Provide the [X, Y] coordinate of the cell's center where the given text is located.  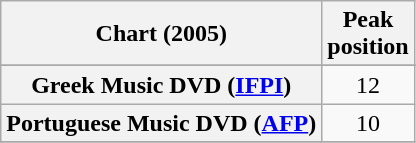
Greek Music DVD (IFPI) [162, 85]
10 [368, 123]
Chart (2005) [162, 34]
12 [368, 85]
Peakposition [368, 34]
Portuguese Music DVD (AFP) [162, 123]
